Identify which cell holds the provided text, then report its [X, Y] central coordinate. 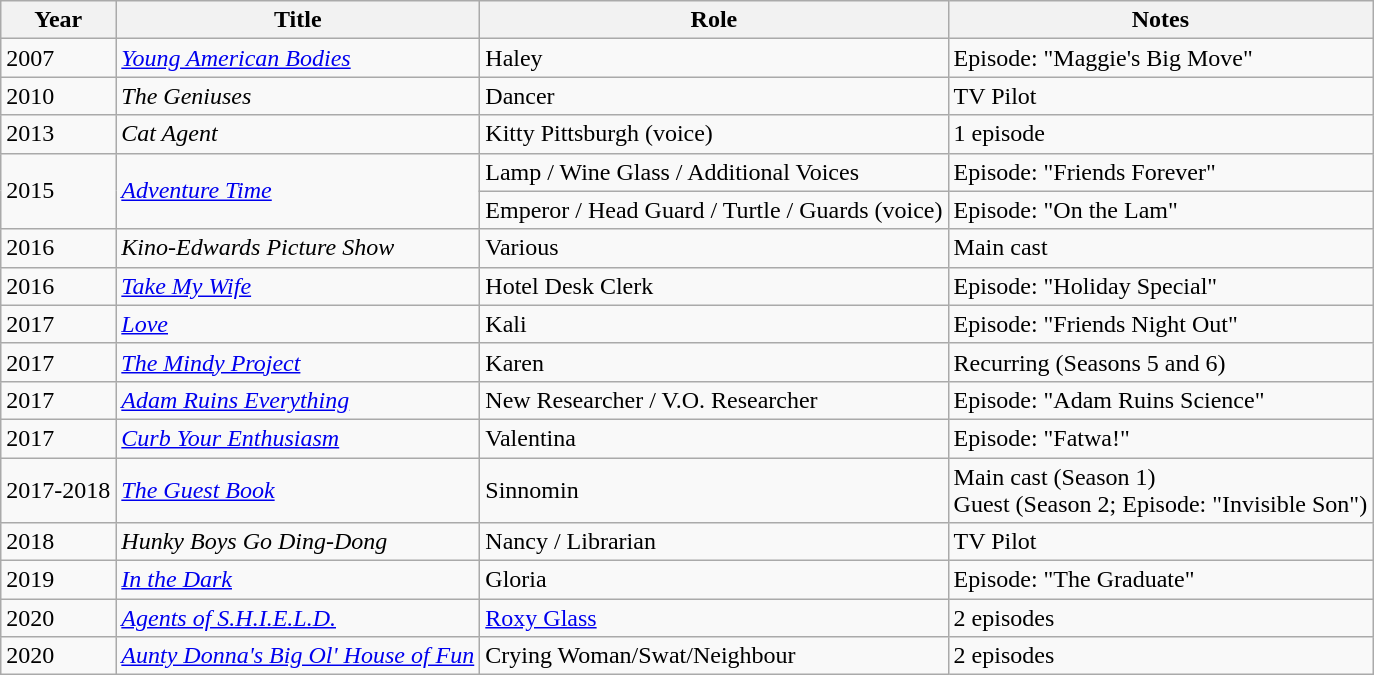
Haley [714, 58]
Lamp / Wine Glass / Additional Voices [714, 172]
2019 [58, 580]
Dancer [714, 96]
2017-2018 [58, 490]
Role [714, 20]
Episode: "The Graduate" [1160, 580]
Kali [714, 324]
Young American Bodies [298, 58]
Aunty Donna's Big Ol' House of Fun [298, 656]
Hunky Boys Go Ding-Dong [298, 542]
Episode: "Friends Forever" [1160, 172]
2013 [58, 134]
Curb Your Enthusiasm [298, 438]
2010 [58, 96]
The Guest Book [298, 490]
Episode: "Maggie's Big Move" [1160, 58]
Roxy Glass [714, 618]
Cat Agent [298, 134]
Agents of S.H.I.E.L.D. [298, 618]
Valentina [714, 438]
New Researcher / V.O. Researcher [714, 400]
2015 [58, 191]
1 episode [1160, 134]
Crying Woman/Swat/Neighbour [714, 656]
Nancy / Librarian [714, 542]
Karen [714, 362]
Adam Ruins Everything [298, 400]
The Mindy Project [298, 362]
Notes [1160, 20]
Kitty Pittsburgh (voice) [714, 134]
Adventure Time [298, 191]
Episode: "Holiday Special" [1160, 286]
Episode: "On the Lam" [1160, 210]
Recurring (Seasons 5 and 6) [1160, 362]
Main cast [1160, 248]
Love [298, 324]
The Geniuses [298, 96]
2018 [58, 542]
Episode: "Friends Night Out" [1160, 324]
Title [298, 20]
Episode: "Adam Ruins Science" [1160, 400]
Hotel Desk Clerk [714, 286]
Sinnomin [714, 490]
Gloria [714, 580]
Emperor / Head Guard / Turtle / Guards (voice) [714, 210]
2007 [58, 58]
Episode: "Fatwa!" [1160, 438]
Various [714, 248]
Main cast (Season 1)Guest (Season 2; Episode: "Invisible Son") [1160, 490]
Take My Wife [298, 286]
In the Dark [298, 580]
Kino-Edwards Picture Show [298, 248]
Year [58, 20]
